Extract the (x, y) coordinate from the center of the cell holding the provided text.  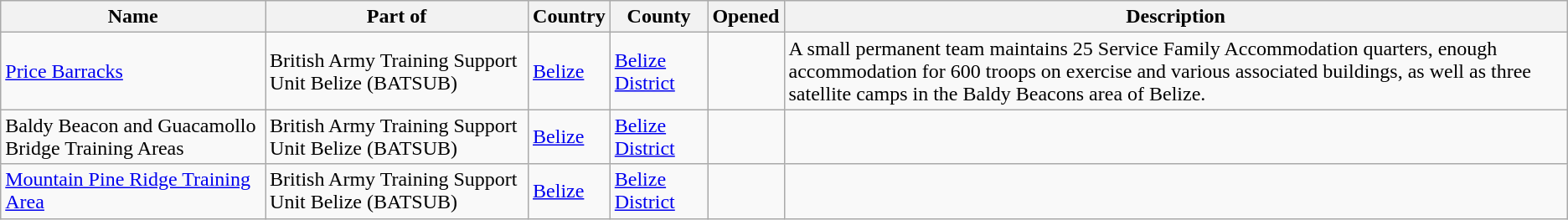
Part of (397, 17)
Opened (745, 17)
Price Barracks (133, 71)
Description (1176, 17)
Country (570, 17)
Mountain Pine Ridge Training Area (133, 191)
Name (133, 17)
Baldy Beacon and Guacamollo Bridge Training Areas (133, 137)
County (658, 17)
